Capture the cell that displays the provided text and extract its (X, Y) central coordinate. 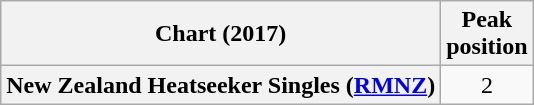
2 (487, 85)
New Zealand Heatseeker Singles (RMNZ) (221, 85)
Peakposition (487, 34)
Chart (2017) (221, 34)
